Scan for the cell matching the given text and deliver its [x, y] coordinate at center. 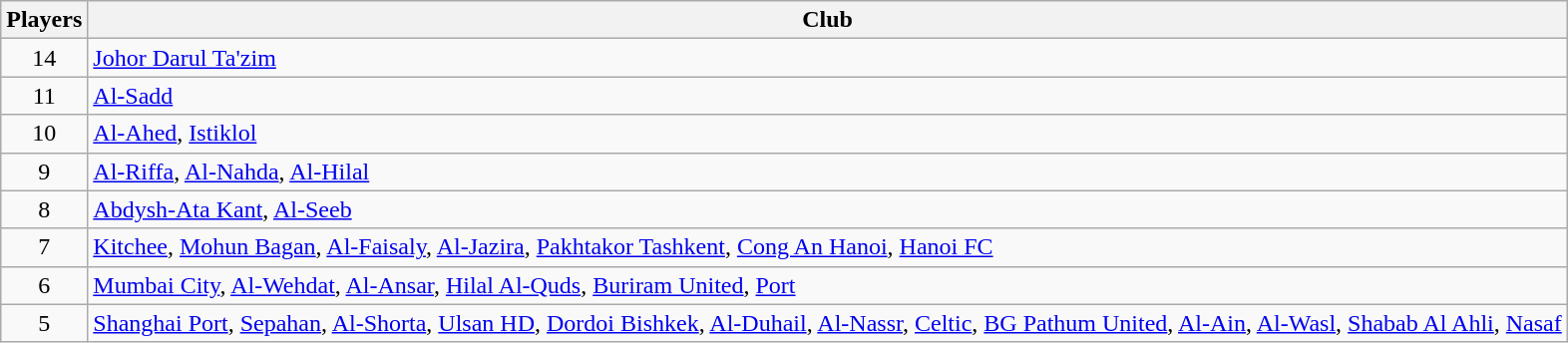
Al-Ahed, Istiklol [828, 134]
Al-Sadd [828, 96]
7 [44, 247]
Mumbai City, Al-Wehdat, Al-Ansar, Hilal Al-Quds, Buriram United, Port [828, 285]
8 [44, 209]
Shanghai Port, Sepahan, Al-Shorta, Ulsan HD, Dordoi Bishkek, Al-Duhail, Al-Nassr, Celtic, BG Pathum United, Al-Ain, Al-Wasl, Shabab Al Ahli, Nasaf [828, 323]
Johor Darul Ta'zim [828, 58]
11 [44, 96]
10 [44, 134]
Kitchee, Mohun Bagan, Al-Faisaly, Al-Jazira, Pakhtakor Tashkent, Cong An Hanoi, Hanoi FC [828, 247]
Abdysh-Ata Kant, Al-Seeb [828, 209]
Players [44, 20]
9 [44, 171]
14 [44, 58]
5 [44, 323]
Club [828, 20]
6 [44, 285]
Al-Riffa, Al-Nahda, Al-Hilal [828, 171]
